Return the (X, Y) coordinate for the center point of the cell that contains the specified text.  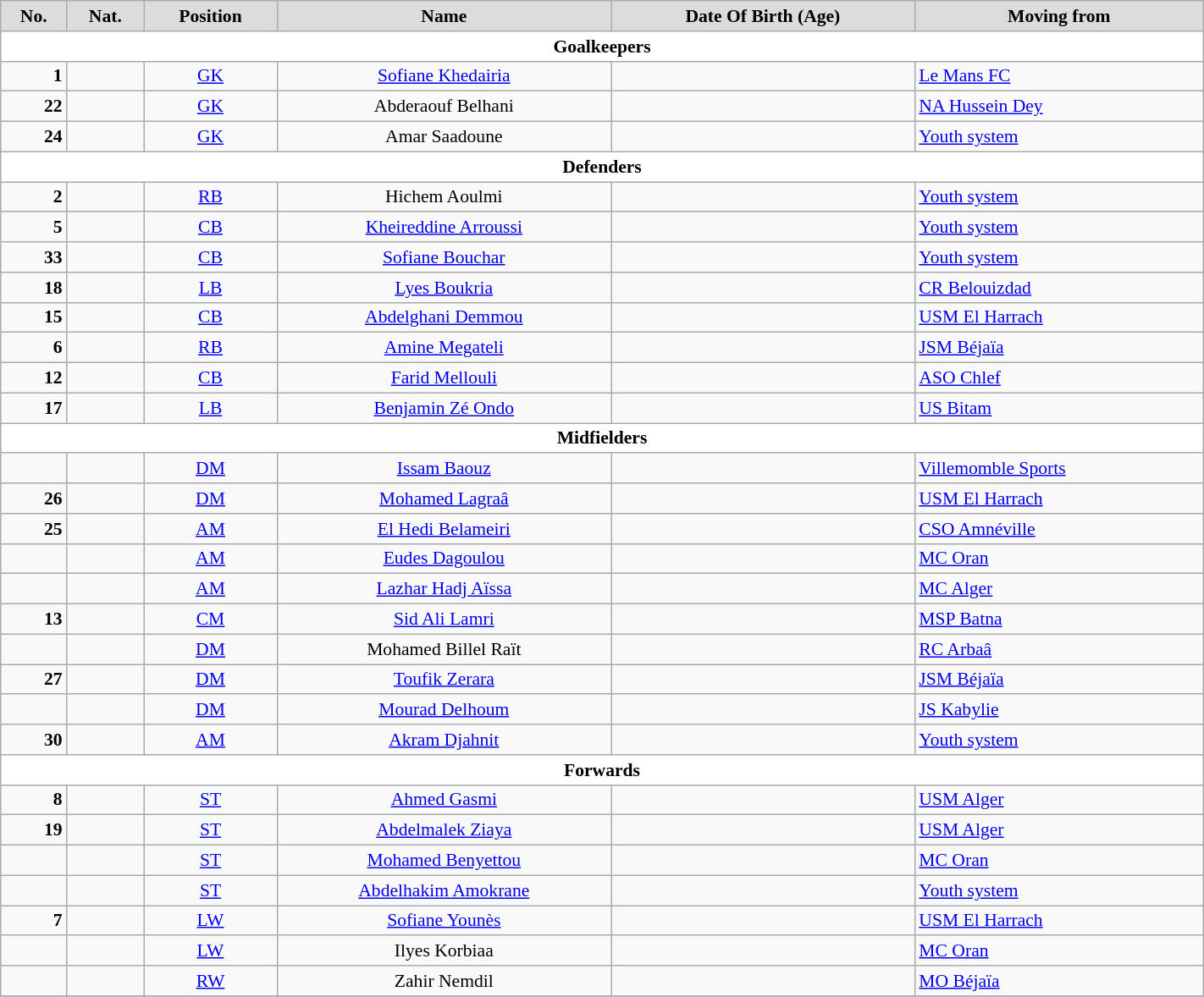
Mourad Delhoum (444, 710)
US Bitam (1058, 408)
Sofiane Younès (444, 921)
Kheireddine Arroussi (444, 228)
Sofiane Khedairia (444, 76)
22 (34, 107)
Le Mans FC (1058, 76)
RC Arbaâ (1058, 649)
30 (34, 740)
Amar Saadoune (444, 137)
Sofiane Bouchar (444, 257)
Ahmed Gasmi (444, 800)
Sid Ali Lamri (444, 620)
18 (34, 288)
Mohamed Billel Raït (444, 649)
El Hedi Belameiri (444, 529)
25 (34, 529)
No. (34, 16)
Eudes Dagoulou (444, 559)
Goalkeepers (602, 47)
Toufik Zerara (444, 680)
Nat. (105, 16)
CR Belouizdad (1058, 288)
Ilyes Korbiaa (444, 951)
Mohamed Benyettou (444, 861)
17 (34, 408)
6 (34, 348)
Amine Megateli (444, 348)
Villemomble Sports (1058, 469)
19 (34, 830)
Abdelhakim Amokrane (444, 890)
7 (34, 921)
Lyes Boukria (444, 288)
15 (34, 317)
24 (34, 137)
33 (34, 257)
ASO Chlef (1058, 378)
2 (34, 197)
13 (34, 620)
Date Of Birth (Age) (764, 16)
Forwards (602, 770)
8 (34, 800)
Abdelghani Demmou (444, 317)
MO Béjaïa (1058, 981)
12 (34, 378)
5 (34, 228)
Abdelmalek Ziaya (444, 830)
Issam Baouz (444, 469)
NA Hussein Dey (1058, 107)
Defenders (602, 167)
Akram Djahnit (444, 740)
Position (210, 16)
26 (34, 499)
Benjamin Zé Ondo (444, 408)
Abderaouf Belhani (444, 107)
Farid Mellouli (444, 378)
CM (210, 620)
Mohamed Lagraâ (444, 499)
Moving from (1058, 16)
Zahir Nemdil (444, 981)
1 (34, 76)
MC Alger (1058, 589)
Name (444, 16)
RW (210, 981)
27 (34, 680)
CSO Amnéville (1058, 529)
JS Kabylie (1058, 710)
Midfielders (602, 438)
MSP Batna (1058, 620)
Lazhar Hadj Aïssa (444, 589)
Hichem Aoulmi (444, 197)
